Detect which cell encompasses the target text, then output its (x, y) center coordinate. 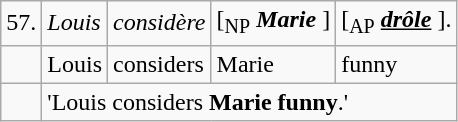
'Louis considers Marie funny.' (250, 102)
57. (22, 23)
Marie (274, 64)
[NP Marie ] (274, 23)
[AP drôle ]. (396, 23)
funny (396, 64)
considers (160, 64)
considère (160, 23)
